Identify which cell holds the provided text, then report its (x, y) central coordinate. 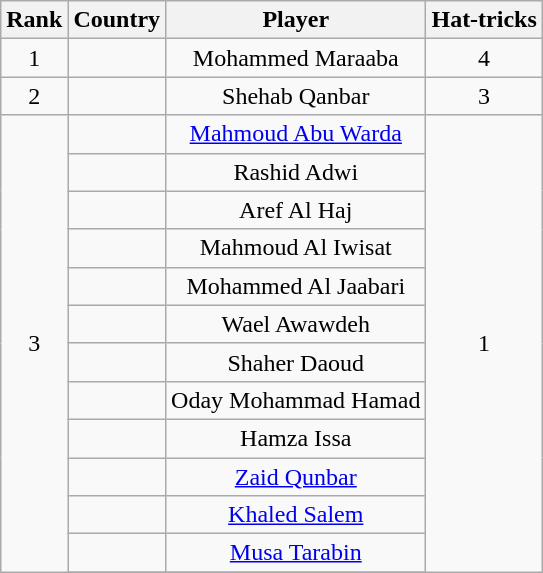
Mohammed Al Jaabari (296, 286)
Mahmoud Al Iwisat (296, 248)
Hat-tricks (484, 20)
2 (34, 96)
Oday Mohammad Hamad (296, 400)
Wael Awawdeh (296, 324)
Shaher Daoud (296, 362)
Zaid Qunbar (296, 477)
Mohammed Maraaba (296, 58)
Rashid Adwi (296, 172)
Hamza Issa (296, 438)
4 (484, 58)
Khaled Salem (296, 515)
Musa Tarabin (296, 553)
Aref Al Haj (296, 210)
Rank (34, 20)
Player (296, 20)
Shehab Qanbar (296, 96)
Country (117, 20)
Mahmoud Abu Warda (296, 134)
